Scan for the cell matching the given text and deliver its (x, y) coordinate at center. 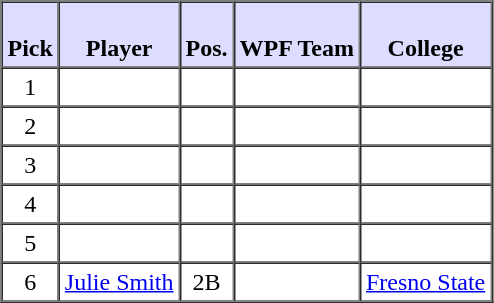
Pos. (207, 35)
WPF Team (297, 35)
5 (30, 244)
3 (30, 166)
Pick (30, 35)
Player (120, 35)
6 (30, 282)
Fresno State (426, 282)
1 (30, 88)
4 (30, 204)
Julie Smith (120, 282)
2B (207, 282)
College (426, 35)
2 (30, 126)
